Find where the given text appears and provide that cell's center as [X, Y] coordinate. 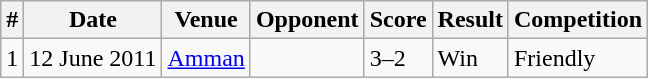
Amman [206, 58]
Date [93, 20]
# [12, 20]
Competition [578, 20]
Venue [206, 20]
Score [398, 20]
3–2 [398, 58]
Win [470, 58]
Result [470, 20]
Friendly [578, 58]
Opponent [307, 20]
12 June 2011 [93, 58]
1 [12, 58]
